From the cell containing the given text, extract its center point as (x, y) coordinate. 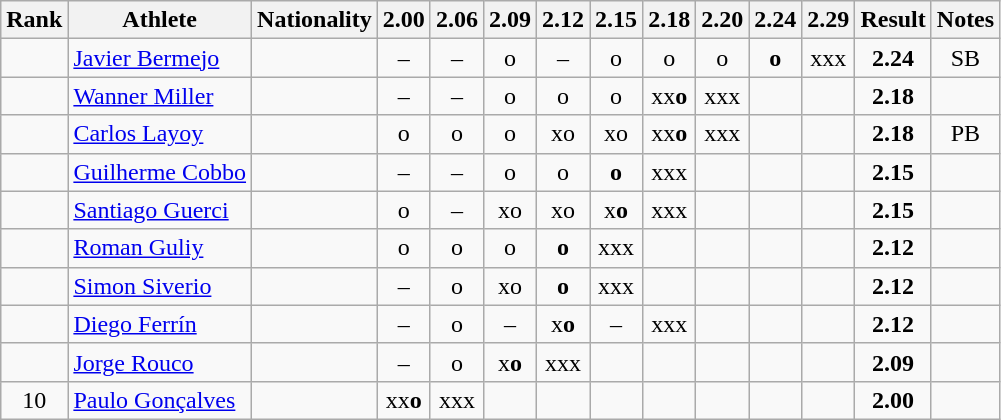
Nationality (315, 20)
Wanner Miller (160, 96)
Simon Siverio (160, 286)
PB (965, 134)
Javier Bermejo (160, 58)
Athlete (160, 20)
2.29 (828, 20)
Guilherme Cobbo (160, 172)
Diego Ferrín (160, 324)
Paulo Gonçalves (160, 400)
Roman Guliy (160, 248)
10 (34, 400)
Rank (34, 20)
Jorge Rouco (160, 362)
SB (965, 58)
2.20 (722, 20)
Result (893, 20)
Santiago Guerci (160, 210)
Notes (965, 20)
2.06 (456, 20)
Carlos Layoy (160, 134)
